Detect which cell encompasses the target text, then output its [x, y] center coordinate. 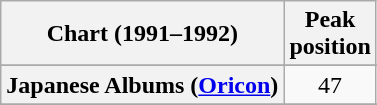
Chart (1991–1992) [142, 34]
Peakposition [330, 34]
47 [330, 85]
Japanese Albums (Oricon) [142, 85]
